From the cell containing the given text, extract its center point as (X, Y) coordinate. 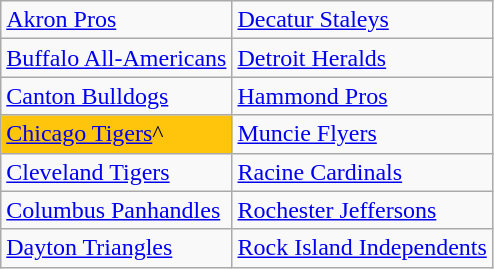
Rochester Jeffersons (362, 210)
Detroit Heralds (362, 58)
Muncie Flyers (362, 134)
Rock Island Independents (362, 248)
Decatur Staleys (362, 20)
Cleveland Tigers (116, 172)
Chicago Tigers^ (116, 134)
Dayton Triangles (116, 248)
Hammond Pros (362, 96)
Canton Bulldogs (116, 96)
Akron Pros (116, 20)
Buffalo All-Americans (116, 58)
Columbus Panhandles (116, 210)
Racine Cardinals (362, 172)
